Detect which cell encompasses the target text, then output its [X, Y] center coordinate. 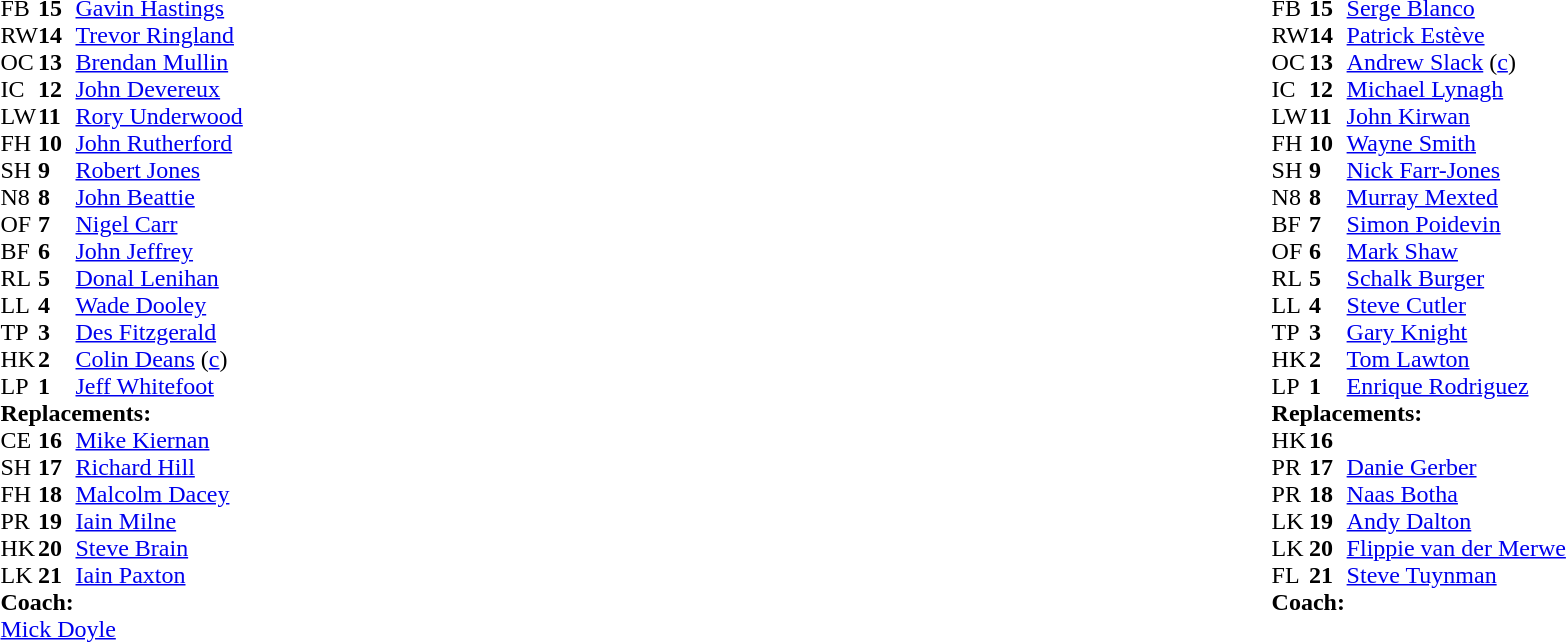
John Kirwan [1456, 116]
Simon Poidevin [1456, 224]
Patrick Estève [1456, 36]
Murray Mexted [1456, 198]
Robert Jones [160, 170]
John Devereux [160, 90]
FL [1291, 576]
Nick Farr-Jones [1456, 170]
Wade Dooley [160, 306]
Rory Underwood [160, 116]
Andrew Slack (c) [1456, 62]
Malcolm Dacey [160, 494]
Iain Paxton [160, 576]
Tom Lawton [1456, 360]
Richard Hill [160, 468]
Andy Dalton [1456, 522]
John Beattie [160, 198]
Donal Lenihan [160, 278]
Steve Tuynman [1456, 576]
Michael Lynagh [1456, 90]
Des Fitzgerald [160, 332]
Colin Deans (c) [160, 360]
Enrique Rodriguez [1456, 386]
Schalk Burger [1456, 278]
Iain Milne [160, 522]
Jeff Whitefoot [160, 386]
Wayne Smith [1456, 144]
John Jeffrey [160, 252]
Steve Cutler [1456, 306]
Gary Knight [1456, 332]
Trevor Ringland [160, 36]
Danie Gerber [1456, 468]
Steve Brain [160, 548]
Naas Botha [1456, 494]
Flippie van der Merwe [1456, 548]
John Rutherford [160, 144]
Mark Shaw [1456, 252]
Nigel Carr [160, 224]
Brendan Mullin [160, 62]
CE [19, 440]
Mike Kiernan [160, 440]
